Pinpoint the cell where the given text exists, returning its (X, Y) midpoint coordinate. 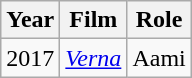
Year (30, 20)
Aami (159, 58)
2017 (30, 58)
Role (159, 20)
Film (94, 20)
Verna (94, 58)
